Return the (x, y) coordinate for the center point of the cell that contains the specified text.  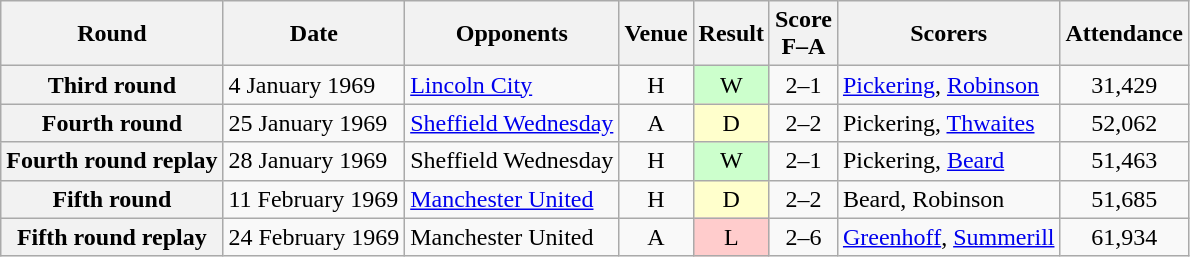
Round (112, 34)
Venue (656, 34)
25 January 1969 (314, 123)
11 February 1969 (314, 199)
Fourth round (112, 123)
L (731, 237)
Scorers (948, 34)
4 January 1969 (314, 85)
Pickering, Thwaites (948, 123)
Pickering, Robinson (948, 85)
51,685 (1124, 199)
Pickering, Beard (948, 161)
61,934 (1124, 237)
Opponents (512, 34)
Attendance (1124, 34)
Greenhoff, Summerill (948, 237)
24 February 1969 (314, 237)
Fifth round (112, 199)
Fifth round replay (112, 237)
Beard, Robinson (948, 199)
52,062 (1124, 123)
Third round (112, 85)
Date (314, 34)
Fourth round replay (112, 161)
Result (731, 34)
Lincoln City (512, 85)
ScoreF–A (803, 34)
51,463 (1124, 161)
2–6 (803, 237)
31,429 (1124, 85)
28 January 1969 (314, 161)
